Detect which cell encompasses the target text, then output its (x, y) center coordinate. 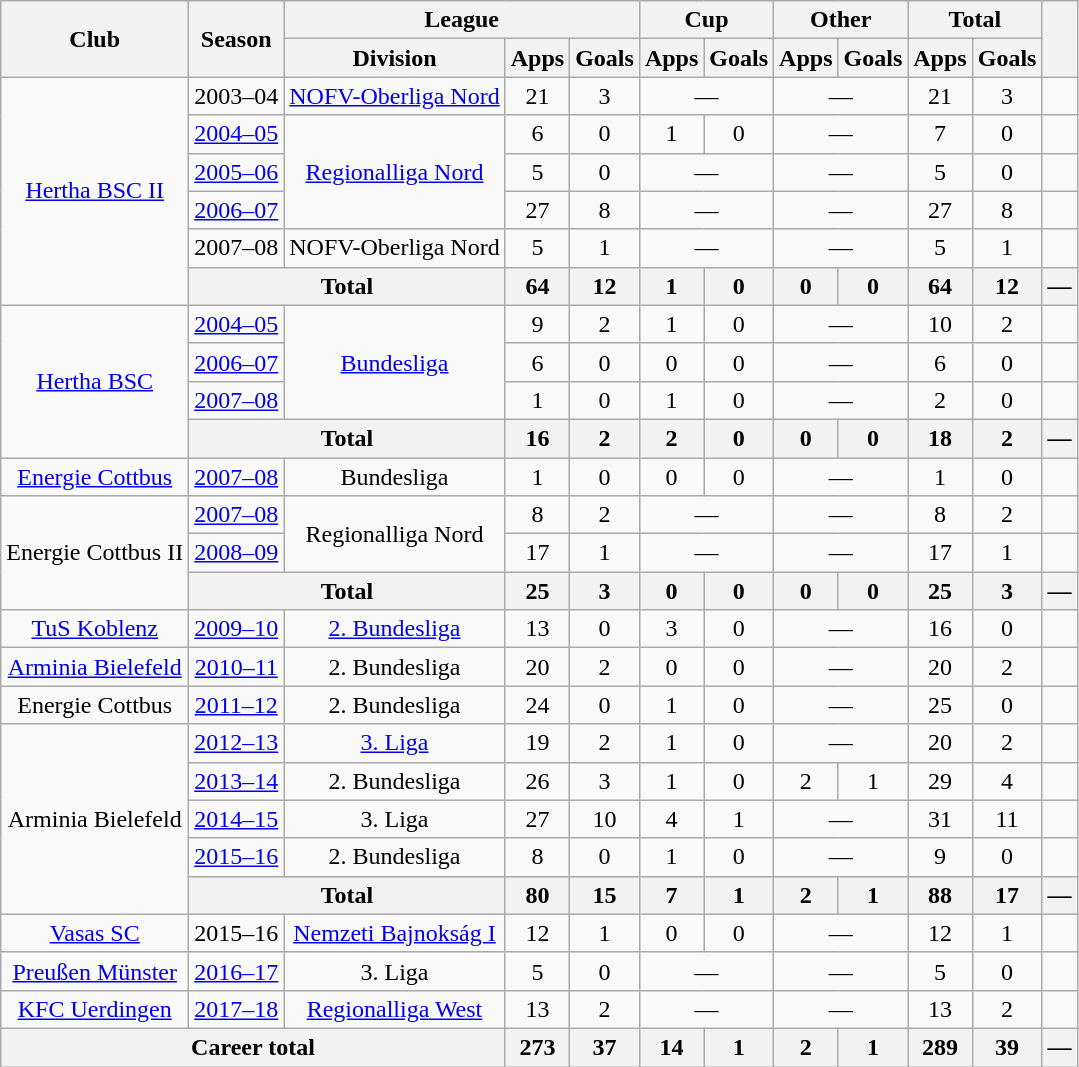
31 (940, 819)
Hertha BSC (95, 381)
Nemzeti Bajnokság I (394, 933)
League (462, 20)
2012–13 (236, 743)
2014–15 (236, 819)
24 (537, 705)
2005–06 (236, 172)
KFC Uerdingen (95, 1009)
2009–10 (236, 629)
Regionalliga West (394, 1009)
Hertha BSC II (95, 191)
Career total (253, 1047)
19 (537, 743)
11 (1007, 819)
Energie Cottbus II (95, 553)
Division (394, 58)
15 (605, 895)
29 (940, 781)
Cup (706, 20)
39 (1007, 1047)
Club (95, 39)
80 (537, 895)
273 (537, 1047)
2017–18 (236, 1009)
37 (605, 1047)
26 (537, 781)
18 (940, 438)
14 (671, 1047)
2008–09 (236, 553)
2011–12 (236, 705)
2013–14 (236, 781)
2010–11 (236, 667)
Preußen Münster (95, 971)
88 (940, 895)
Other (841, 20)
2003–04 (236, 96)
TuS Koblenz (95, 629)
289 (940, 1047)
Season (236, 39)
2016–17 (236, 971)
Vasas SC (95, 933)
